Determine the (X, Y) coordinate at the center of the cell enclosing the given text.  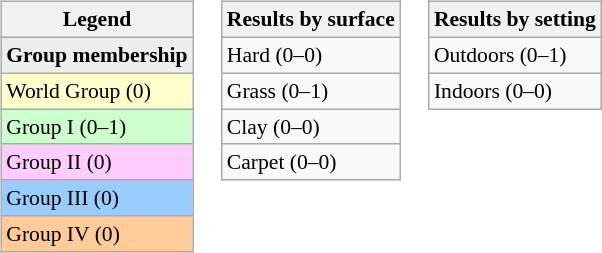
Group III (0) (96, 198)
Outdoors (0–1) (515, 55)
Results by surface (311, 20)
Legend (96, 20)
Group membership (96, 55)
Group I (0–1) (96, 127)
Clay (0–0) (311, 127)
World Group (0) (96, 91)
Hard (0–0) (311, 55)
Group II (0) (96, 162)
Carpet (0–0) (311, 162)
Indoors (0–0) (515, 91)
Group IV (0) (96, 234)
Results by setting (515, 20)
Grass (0–1) (311, 91)
